For the text-containing cell, return its midpoint in [x, y] coordinate format. 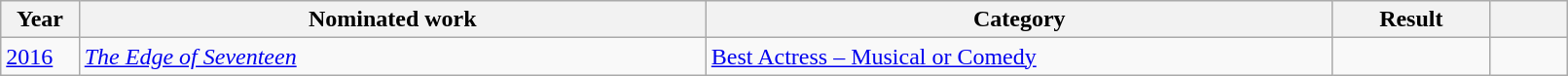
Best Actress – Musical or Comedy [1019, 57]
2016 [40, 57]
Result [1411, 19]
Nominated work [392, 19]
The Edge of Seventeen [392, 57]
Year [40, 19]
Category [1019, 19]
